Return [x, y] of the center of cell containing provided text 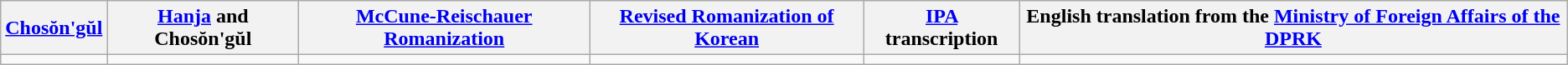
Chosŏn'gŭl [54, 28]
Hanja and Chosŏn'gŭl [203, 28]
IPA transcription [941, 28]
English translation from the Ministry of Foreign Affairs of the DPRK [1293, 28]
Revised Romanization of Korean [727, 28]
McCune-Reischauer Romanization [444, 28]
